Find where the given text appears and provide that cell's center as (x, y) coordinate. 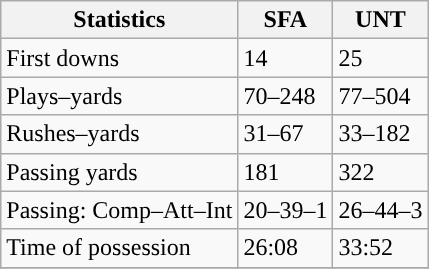
31–67 (286, 134)
322 (380, 172)
14 (286, 58)
77–504 (380, 96)
Time of possession (120, 248)
26:08 (286, 248)
Passing: Comp–Att–Int (120, 210)
UNT (380, 20)
26–44–3 (380, 210)
33–182 (380, 134)
Statistics (120, 20)
20–39–1 (286, 210)
25 (380, 58)
Rushes–yards (120, 134)
First downs (120, 58)
33:52 (380, 248)
SFA (286, 20)
Plays–yards (120, 96)
Passing yards (120, 172)
181 (286, 172)
70–248 (286, 96)
